Pinpoint the cell where the given text exists, returning its [X, Y] midpoint coordinate. 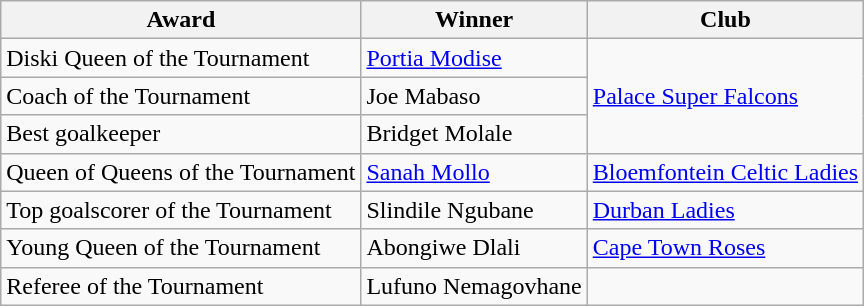
Club [725, 20]
Top goalscorer of the Tournament [181, 210]
Joe Mabaso [474, 96]
Bloemfontein Celtic Ladies [725, 172]
Sanah Mollo [474, 172]
Abongiwe Dlali [474, 248]
Queen of Queens of the Tournament [181, 172]
Coach of the Tournament [181, 96]
Award [181, 20]
Young Queen of the Tournament [181, 248]
Slindile Ngubane [474, 210]
Referee of the Tournament [181, 286]
Diski Queen of the Tournament [181, 58]
Cape Town Roses [725, 248]
Best goalkeeper [181, 134]
Lufuno Nemagovhane [474, 286]
Bridget Molale [474, 134]
Winner [474, 20]
Palace Super Falcons [725, 96]
Portia Modise [474, 58]
Durban Ladies [725, 210]
